Capture the cell that displays the provided text and extract its (x, y) central coordinate. 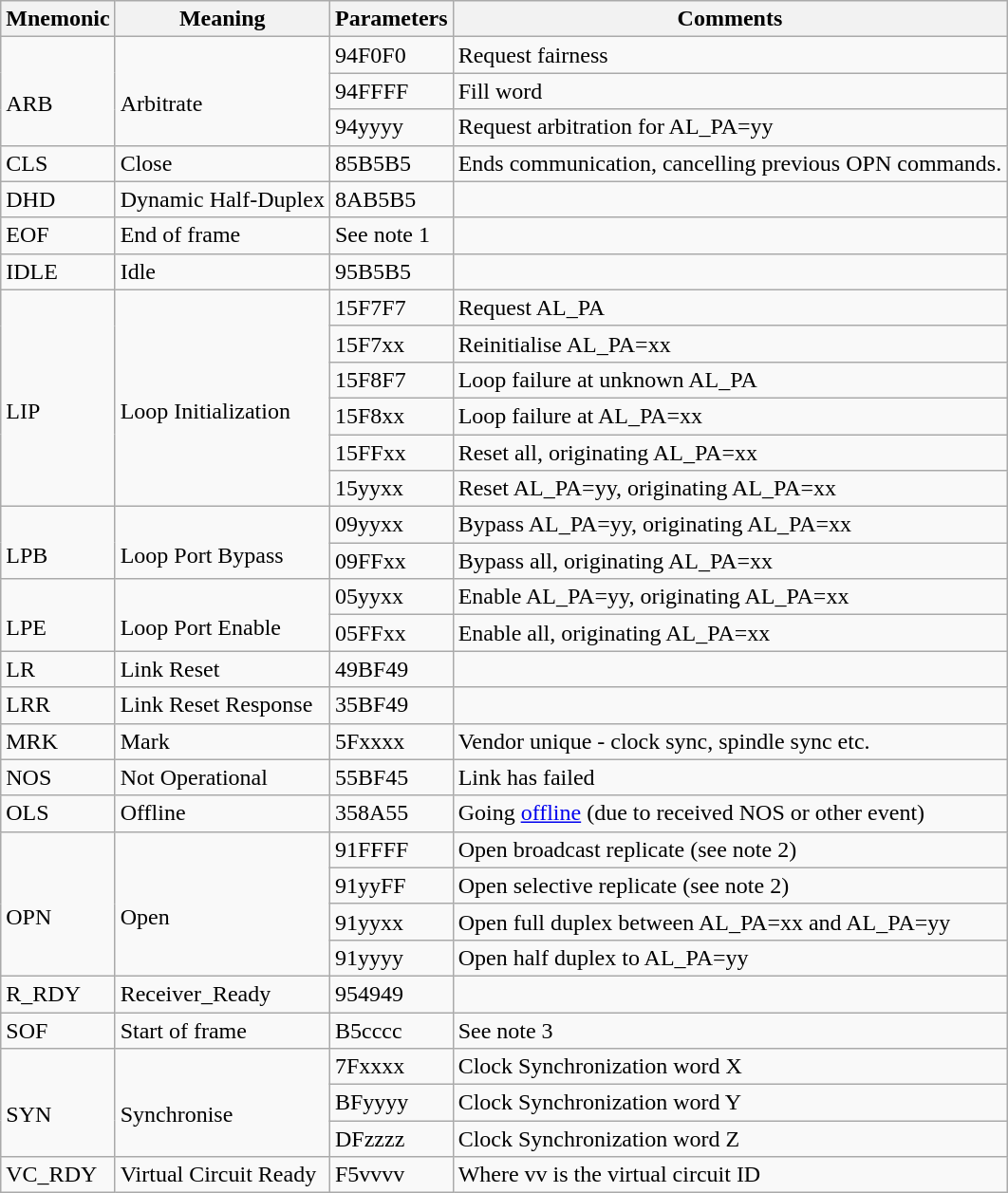
Vendor unique - clock sync, spindle sync etc. (730, 741)
BFyyyy (391, 1103)
Not Operational (222, 777)
SYN (58, 1103)
Going offline (due to received NOS or other event) (730, 813)
LPB (58, 543)
94F0F0 (391, 55)
Clock Synchronization word Y (730, 1103)
ARB (58, 91)
Reset all, originating AL_PA=xx (730, 453)
Loop Port Bypass (222, 543)
DHD (58, 199)
Link Reset (222, 669)
91FFFF (391, 849)
35BF49 (391, 705)
Request arbitration for AL_PA=yy (730, 127)
Bypass all, originating AL_PA=xx (730, 561)
Enable all, originating AL_PA=xx (730, 633)
Open full duplex between AL_PA=xx and AL_PA=yy (730, 922)
05FFxx (391, 633)
Loop failure at unknown AL_PA (730, 380)
15F7xx (391, 344)
Request AL_PA (730, 308)
Loop failure at AL_PA=xx (730, 416)
15yyxx (391, 489)
15FFxx (391, 453)
Reinitialise AL_PA=xx (730, 344)
IDLE (58, 271)
Link Reset Response (222, 705)
See note 3 (730, 1030)
94FFFF (391, 91)
09FFxx (391, 561)
Virtual Circuit Ready (222, 1175)
Dynamic Half-Duplex (222, 199)
Offline (222, 813)
F5vvvv (391, 1175)
Reset AL_PA=yy, originating AL_PA=xx (730, 489)
Meaning (222, 19)
49BF49 (391, 669)
Mark (222, 741)
Clock Synchronization word X (730, 1067)
Request fairness (730, 55)
Open half duplex to AL_PA=yy (730, 958)
09yyxx (391, 525)
Fill word (730, 91)
15F8F7 (391, 380)
B5cccc (391, 1030)
LPE (58, 615)
8AB5B5 (391, 199)
OLS (58, 813)
MRK (58, 741)
7Fxxxx (391, 1067)
Idle (222, 271)
VC_RDY (58, 1175)
Open broadcast replicate (see note 2) (730, 849)
91yyyy (391, 958)
LIP (58, 398)
DFzzzz (391, 1139)
954949 (391, 994)
End of frame (222, 235)
EOF (58, 235)
Enable AL_PA=yy, originating AL_PA=xx (730, 597)
55BF45 (391, 777)
CLS (58, 163)
Arbitrate (222, 91)
Open (222, 904)
91yyxx (391, 922)
OPN (58, 904)
Where vv is the virtual circuit ID (730, 1175)
15F7F7 (391, 308)
85B5B5 (391, 163)
Bypass AL_PA=yy, originating AL_PA=xx (730, 525)
NOS (58, 777)
15F8xx (391, 416)
Open selective replicate (see note 2) (730, 885)
Link has failed (730, 777)
Start of frame (222, 1030)
Receiver_Ready (222, 994)
05yyxx (391, 597)
Clock Synchronization word Z (730, 1139)
Parameters (391, 19)
See note 1 (391, 235)
LR (58, 669)
LRR (58, 705)
5Fxxxx (391, 741)
SOF (58, 1030)
R_RDY (58, 994)
Close (222, 163)
94yyyy (391, 127)
Synchronise (222, 1103)
Ends communication, cancelling previous OPN commands. (730, 163)
Mnemonic (58, 19)
91yyFF (391, 885)
Loop Port Enable (222, 615)
95B5B5 (391, 271)
Comments (730, 19)
358A55 (391, 813)
Loop Initialization (222, 398)
